Provide the [x, y] coordinate of the cell's center where the given text is located.  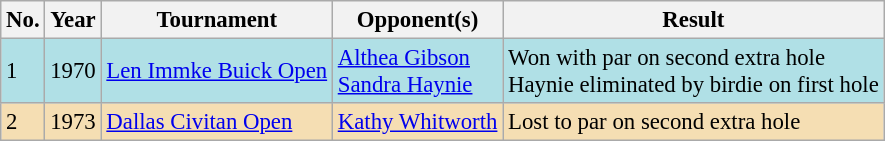
Year [73, 20]
Tournament [216, 20]
2 [23, 122]
Len Immke Buick Open [216, 72]
Opponent(s) [417, 20]
1 [23, 72]
1970 [73, 72]
Kathy Whitworth [417, 122]
Dallas Civitan Open [216, 122]
No. [23, 20]
Result [694, 20]
Althea Gibson Sandra Haynie [417, 72]
1973 [73, 122]
Won with par on second extra holeHaynie eliminated by birdie on first hole [694, 72]
Lost to par on second extra hole [694, 122]
